Capture the cell that displays the provided text and extract its (x, y) central coordinate. 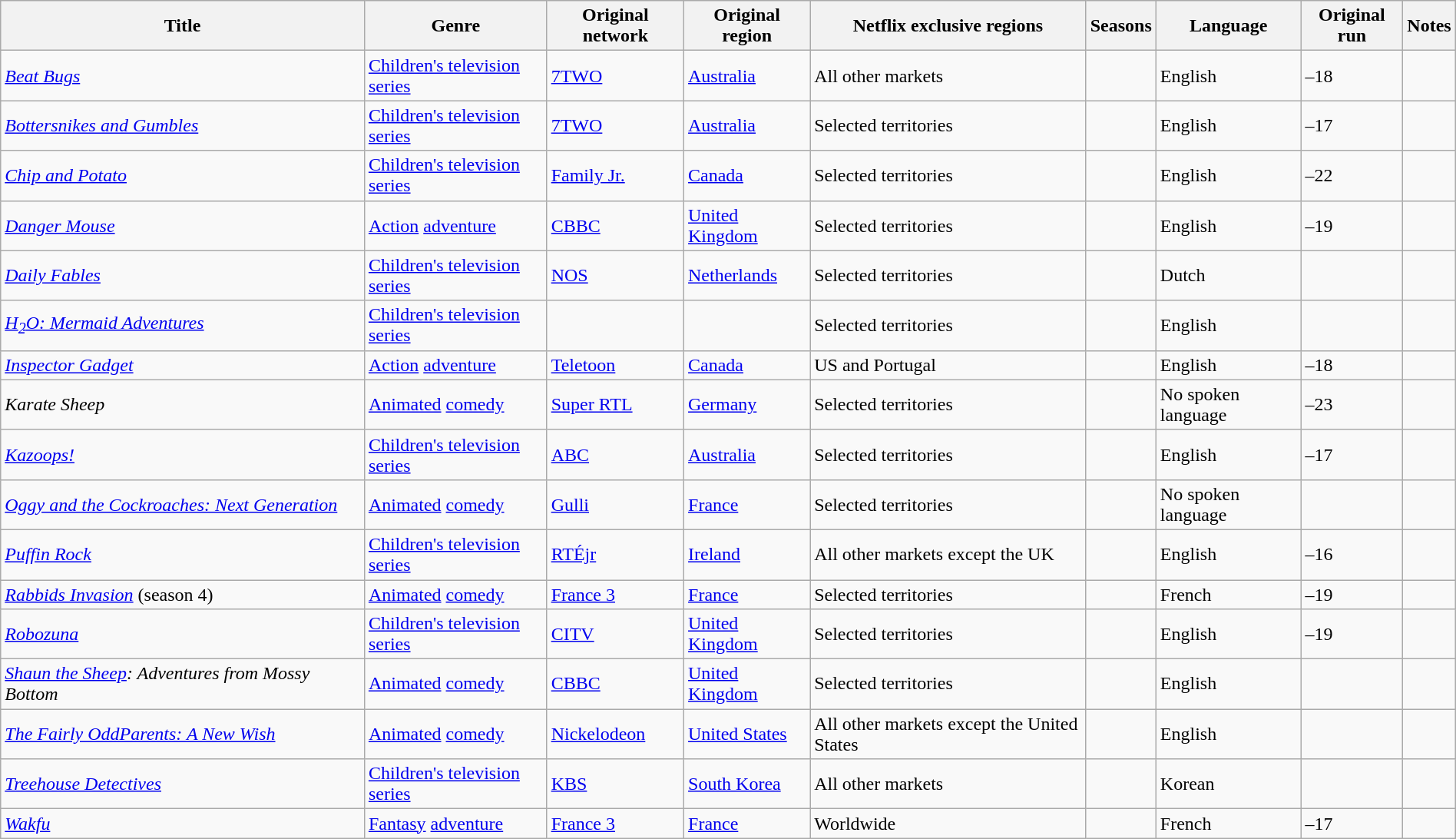
Original run (1352, 26)
Original region (747, 26)
Kazoops! (183, 455)
Netherlands (747, 275)
Teletoon (615, 365)
Netflix exclusive regions (948, 26)
Daily Fables (183, 275)
Oggy and the Cockroaches: Next Generation (183, 504)
ABC (615, 455)
Worldwide (948, 824)
Puffin Rock (183, 555)
–22 (1352, 175)
–16 (1352, 555)
Ireland (747, 555)
Shaun the Sheep: Adventures from Mossy Bottom (183, 684)
All other markets except the UK (948, 555)
Language (1229, 26)
Inspector Gadget (183, 365)
Rabbids Invasion (season 4) (183, 594)
Germany (747, 404)
South Korea (747, 784)
Nickelodeon (615, 735)
United States (747, 735)
Family Jr. (615, 175)
RTÉjr (615, 555)
Robozuna (183, 635)
KBS (615, 784)
Chip and Potato (183, 175)
NOS (615, 275)
Karate Sheep (183, 404)
All other markets except the United States (948, 735)
Korean (1229, 784)
Original network (615, 26)
Beat Bugs (183, 75)
Fantasy adventure (455, 824)
CITV (615, 635)
–23 (1352, 404)
Treehouse Detectives (183, 784)
Dutch (1229, 275)
Title (183, 26)
US and Portugal (948, 365)
The Fairly OddParents: A New Wish (183, 735)
Genre (455, 26)
Bottersnikes and Gumbles (183, 126)
Gulli (615, 504)
Danger Mouse (183, 226)
Seasons (1121, 26)
Notes (1429, 26)
Super RTL (615, 404)
Wakfu (183, 824)
H2O: Mermaid Adventures (183, 326)
